Detect which cell encompasses the target text, then output its [X, Y] center coordinate. 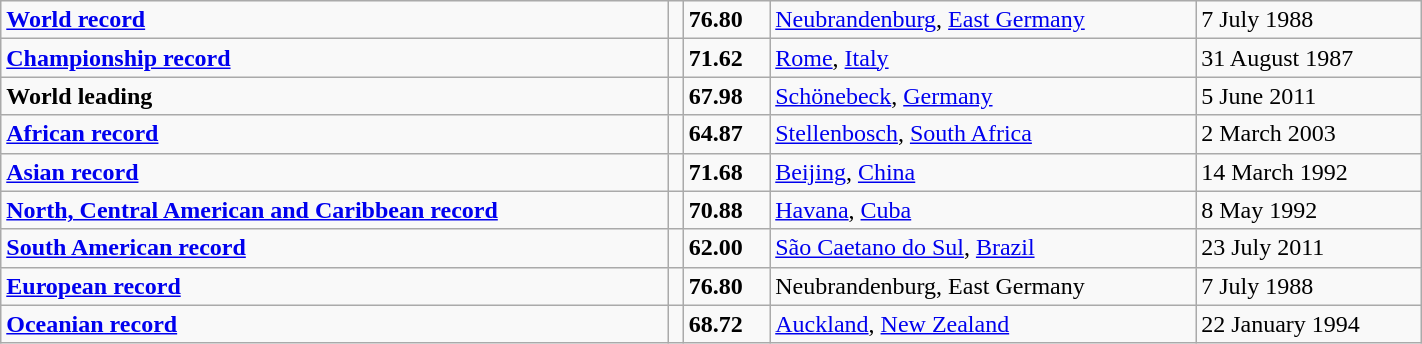
22 January 1994 [1309, 324]
70.88 [726, 210]
World record [335, 20]
14 March 1992 [1309, 172]
Rome, Italy [983, 58]
71.68 [726, 172]
67.98 [726, 96]
2 March 2003 [1309, 134]
São Caetano do Sul, Brazil [983, 248]
Asian record [335, 172]
Auckland, New Zealand [983, 324]
71.62 [726, 58]
African record [335, 134]
South American record [335, 248]
5 June 2011 [1309, 96]
North, Central American and Caribbean record [335, 210]
Stellenbosch, South Africa [983, 134]
Championship record [335, 58]
European record [335, 286]
64.87 [726, 134]
Schönebeck, Germany [983, 96]
23 July 2011 [1309, 248]
Havana, Cuba [983, 210]
Beijing, China [983, 172]
8 May 1992 [1309, 210]
World leading [335, 96]
62.00 [726, 248]
68.72 [726, 324]
31 August 1987 [1309, 58]
Oceanian record [335, 324]
